For the text-containing cell, return its midpoint in (X, Y) coordinate format. 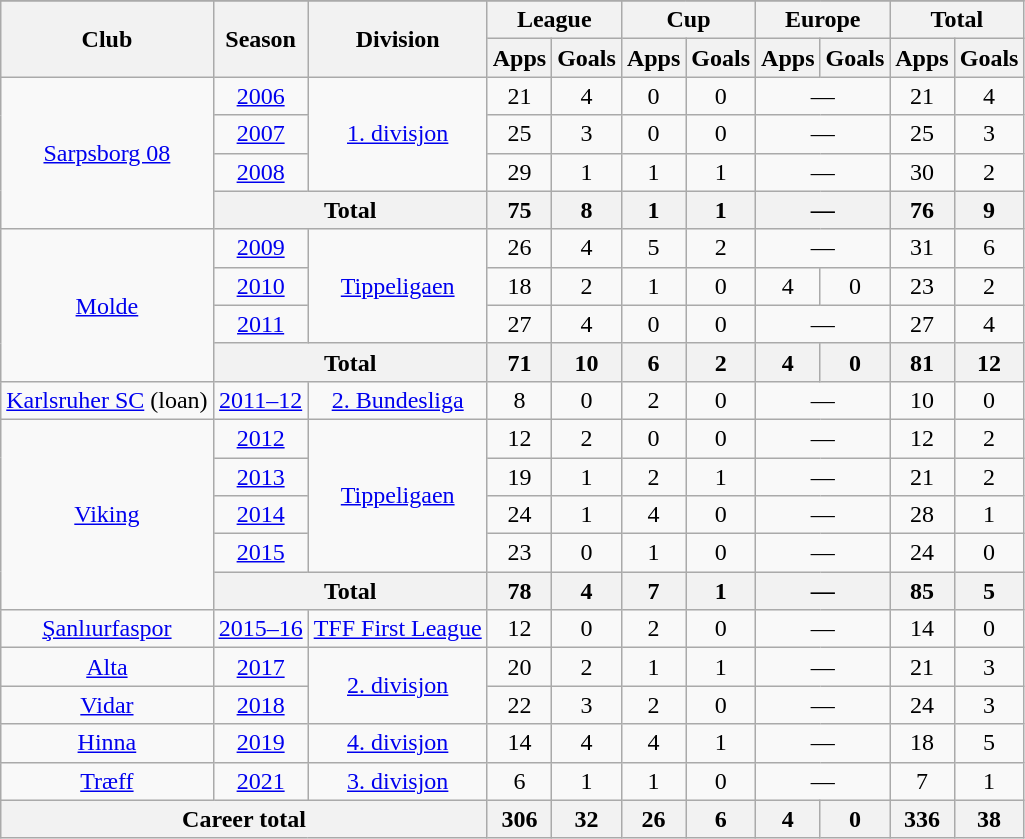
85 (922, 591)
Career total (244, 819)
2008 (260, 172)
2021 (260, 781)
30 (922, 172)
2011–12 (260, 400)
4. divisjon (398, 743)
75 (519, 210)
2013 (260, 477)
336 (922, 819)
76 (922, 210)
32 (587, 819)
31 (922, 248)
2014 (260, 515)
Hinna (107, 743)
38 (989, 819)
2017 (260, 667)
Season (260, 39)
Alta (107, 667)
2006 (260, 96)
Molde (107, 305)
TFF First League (398, 629)
2. Bundesliga (398, 400)
20 (519, 667)
9 (989, 210)
2009 (260, 248)
2007 (260, 134)
Vidar (107, 705)
Træff (107, 781)
2012 (260, 438)
Karlsruher SC (loan) (107, 400)
2018 (260, 705)
22 (519, 705)
1. divisjon (398, 134)
2015–16 (260, 629)
Club (107, 39)
2015 (260, 553)
2010 (260, 286)
71 (519, 362)
81 (922, 362)
Viking (107, 514)
2. divisjon (398, 686)
306 (519, 819)
League (554, 20)
3. divisjon (398, 781)
2019 (260, 743)
Europe (823, 20)
2011 (260, 324)
Şanlıurfaspor (107, 629)
78 (519, 591)
Division (398, 39)
28 (922, 515)
Sarpsborg 08 (107, 153)
Cup (688, 20)
29 (519, 172)
19 (519, 477)
